Extract the [X, Y] coordinate from the center of the cell holding the provided text.  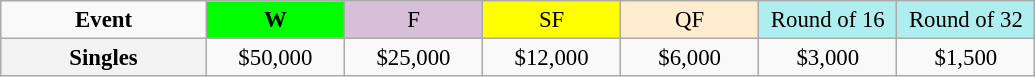
$3,000 [828, 58]
$12,000 [552, 58]
$6,000 [690, 58]
$50,000 [275, 58]
Round of 32 [966, 20]
QF [690, 20]
Round of 16 [828, 20]
Singles [104, 58]
$25,000 [413, 58]
$1,500 [966, 58]
SF [552, 20]
W [275, 20]
Event [104, 20]
F [413, 20]
